Scan for the cell matching the given text and deliver its (X, Y) coordinate at center. 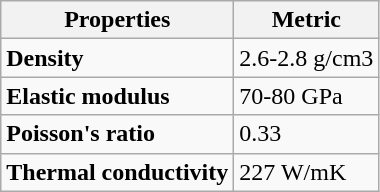
Poisson's ratio (118, 134)
Density (118, 58)
Elastic modulus (118, 96)
227 W/mK (306, 172)
Properties (118, 20)
70-80 GPa (306, 96)
Thermal conductivity (118, 172)
0.33 (306, 134)
2.6-2.8 g/cm3 (306, 58)
Metric (306, 20)
